For the text-containing cell, return its midpoint in [X, Y] coordinate format. 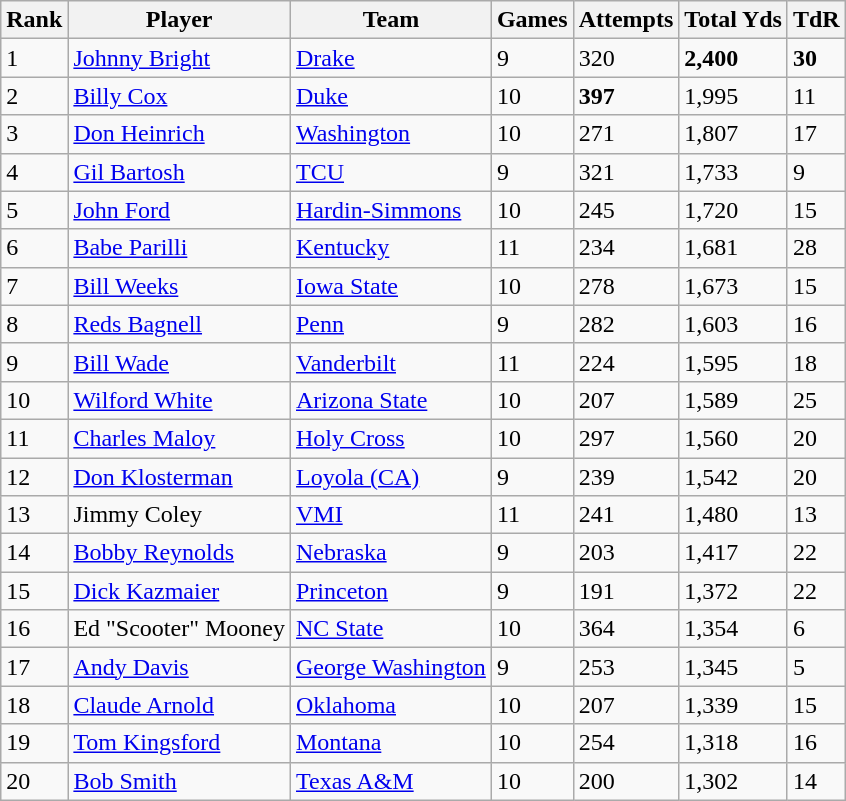
TdR [816, 20]
Babe Parilli [180, 248]
Oklahoma [390, 705]
254 [626, 743]
John Ford [180, 210]
12 [34, 477]
200 [626, 781]
1,733 [734, 172]
1,542 [734, 477]
1,595 [734, 362]
Dick Kazmaier [180, 591]
Bobby Reynolds [180, 553]
Bob Smith [180, 781]
30 [816, 58]
1,995 [734, 96]
Total Yds [734, 20]
397 [626, 96]
Claude Arnold [180, 705]
203 [626, 553]
191 [626, 591]
Drake [390, 58]
Charles Maloy [180, 438]
271 [626, 134]
253 [626, 667]
1,560 [734, 438]
Attempts [626, 20]
282 [626, 324]
3 [34, 134]
7 [34, 286]
1,372 [734, 591]
1,681 [734, 248]
1,480 [734, 515]
Jimmy Coley [180, 515]
Player [180, 20]
278 [626, 286]
Rank [34, 20]
Billy Cox [180, 96]
19 [34, 743]
Penn [390, 324]
VMI [390, 515]
Texas A&M [390, 781]
1,720 [734, 210]
Loyola (CA) [390, 477]
1,589 [734, 400]
1,302 [734, 781]
28 [816, 248]
1,339 [734, 705]
8 [34, 324]
Don Klosterman [180, 477]
Vanderbilt [390, 362]
321 [626, 172]
1,807 [734, 134]
241 [626, 515]
Gil Bartosh [180, 172]
1,603 [734, 324]
Don Heinrich [180, 134]
Princeton [390, 591]
1 [34, 58]
Montana [390, 743]
2 [34, 96]
Andy Davis [180, 667]
George Washington [390, 667]
Holy Cross [390, 438]
NC State [390, 629]
Team [390, 20]
4 [34, 172]
Nebraska [390, 553]
Johnny Bright [180, 58]
234 [626, 248]
Arizona State [390, 400]
Tom Kingsford [180, 743]
1,345 [734, 667]
297 [626, 438]
Kentucky [390, 248]
Hardin-Simmons [390, 210]
245 [626, 210]
239 [626, 477]
364 [626, 629]
Reds Bagnell [180, 324]
Washington [390, 134]
320 [626, 58]
Duke [390, 96]
2,400 [734, 58]
Bill Wade [180, 362]
25 [816, 400]
Bill Weeks [180, 286]
Wilford White [180, 400]
1,354 [734, 629]
1,673 [734, 286]
TCU [390, 172]
224 [626, 362]
1,318 [734, 743]
Ed "Scooter" Mooney [180, 629]
Games [532, 20]
Iowa State [390, 286]
1,417 [734, 553]
